Return (x, y) of the center of cell containing provided text 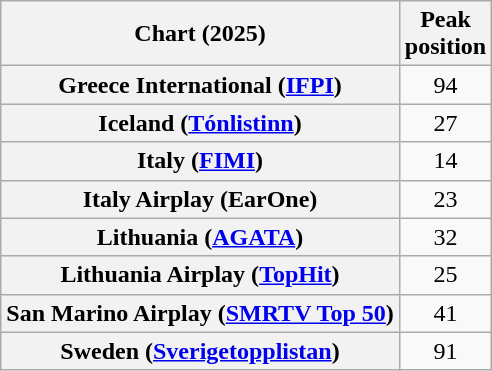
Lithuania Airplay (TopHit) (200, 275)
Iceland (Tónlistinn) (200, 123)
23 (445, 199)
Italy Airplay (EarOne) (200, 199)
25 (445, 275)
91 (445, 351)
San Marino Airplay (SMRTV Top 50) (200, 313)
Italy (FIMI) (200, 161)
Chart (2025) (200, 34)
Greece International (IFPI) (200, 85)
27 (445, 123)
41 (445, 313)
14 (445, 161)
Peakposition (445, 34)
32 (445, 237)
94 (445, 85)
Sweden (Sverigetopplistan) (200, 351)
Lithuania (AGATA) (200, 237)
